Identify which cell holds the provided text, then report its (X, Y) central coordinate. 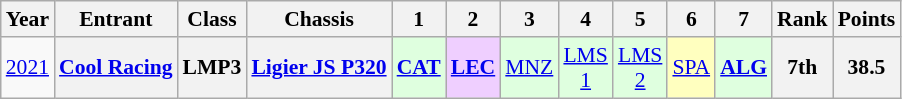
LMS1 (586, 68)
CAT (419, 68)
Rank (802, 19)
LMS2 (640, 68)
MNZ (529, 68)
5 (640, 19)
4 (586, 19)
38.5 (867, 68)
2021 (28, 68)
LEC (474, 68)
1 (419, 19)
Points (867, 19)
ALG (744, 68)
6 (691, 19)
Entrant (116, 19)
Year (28, 19)
Chassis (318, 19)
Class (212, 19)
LMP3 (212, 68)
SPA (691, 68)
Ligier JS P320 (318, 68)
Cool Racing (116, 68)
2 (474, 19)
3 (529, 19)
7th (802, 68)
7 (744, 19)
